Identify which cell holds the provided text, then report its [X, Y] central coordinate. 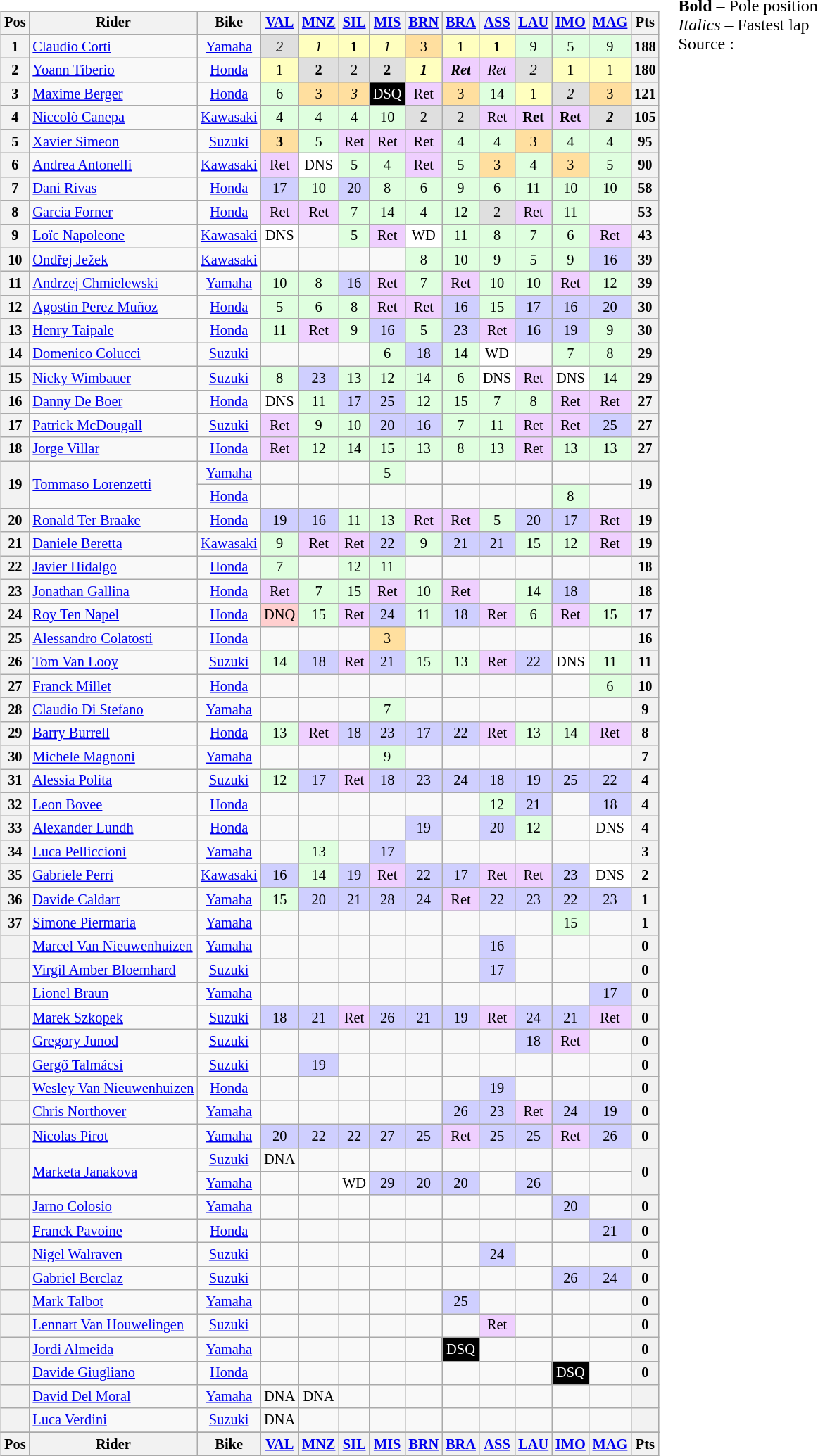
35 [15, 875]
Franck Millet [113, 686]
180 [645, 70]
Loïc Napoleone [113, 236]
Marcel Van Nieuwenhuizen [113, 947]
Chris Northover [113, 1113]
Lennart Van Houwelingen [113, 1326]
Luca Pelliccioni [113, 852]
Henry Taipale [113, 331]
Davide Giugliano [113, 1373]
Lionel Braun [113, 994]
Marek Szkopek [113, 1018]
Gabriel Berclaz [113, 1278]
Virgil Amber Bloemhard [113, 970]
Franck Pavoine [113, 1231]
Daniele Beretta [113, 544]
Xavier Simeon [113, 141]
Jarno Colosio [113, 1207]
Leon Bovee [113, 804]
Andrea Antonelli [113, 165]
Gergő Talmácsi [113, 1065]
Barry Burrell [113, 733]
Danny De Boer [113, 402]
Dani Rivas [113, 189]
Agostin Perez Muñoz [113, 308]
Alessia Polita [113, 781]
DNQ [279, 615]
Ondřej Ježek [113, 260]
Claudio Di Stefano [113, 710]
188 [645, 46]
121 [645, 94]
Andrzej Chmielewski [113, 284]
Nigel Walraven [113, 1255]
31 [15, 781]
Nicky Wimbauer [113, 378]
34 [15, 852]
Patrick McDougall [113, 426]
Domenico Colucci [113, 355]
Jonathan Gallina [113, 591]
105 [645, 118]
Michele Magnoni [113, 757]
37 [15, 923]
Ronald Ter Braake [113, 520]
Niccolò Canepa [113, 118]
95 [645, 141]
David Del Moral [113, 1397]
Javier Hidalgo [113, 568]
Luca Verdini [113, 1420]
58 [645, 189]
36 [15, 899]
90 [645, 165]
Gabriele Perri [113, 875]
33 [15, 828]
Mark Talbot [113, 1302]
43 [645, 236]
Simone Piermaria [113, 923]
Claudio Corti [113, 46]
Nicolas Pirot [113, 1136]
Gregory Junod [113, 1042]
Alexander Lundh [113, 828]
Alessandro Colatosti [113, 639]
Tommaso Lorenzetti [113, 484]
32 [15, 804]
Jorge Villar [113, 449]
Wesley Van Nieuwenhuizen [113, 1089]
Tom Van Looy [113, 662]
Maxime Berger [113, 94]
53 [645, 213]
Yoann Tiberio [113, 70]
Jordi Almeida [113, 1349]
Davide Caldart [113, 899]
Marketa Janakova [113, 1171]
Roy Ten Napel [113, 615]
Garcia Forner [113, 213]
